Return [x, y] of the center of cell containing provided text 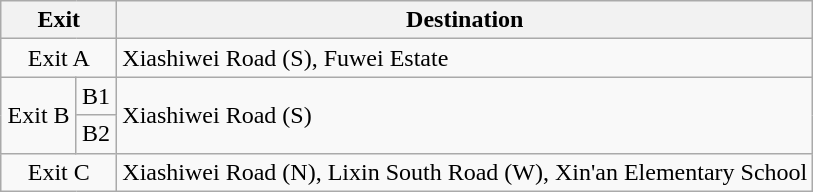
Xiashiwei Road (S) [465, 115]
Xiashiwei Road (S), Fuwei Estate [465, 58]
Xiashiwei Road (N), Lixin South Road (W), Xin'an Elementary School [465, 172]
B1 [96, 96]
Exit B [39, 115]
Destination [465, 20]
Exit [59, 20]
Exit A [59, 58]
B2 [96, 134]
Exit C [59, 172]
